Extract the [x, y] coordinate from the center of the cell holding the provided text.  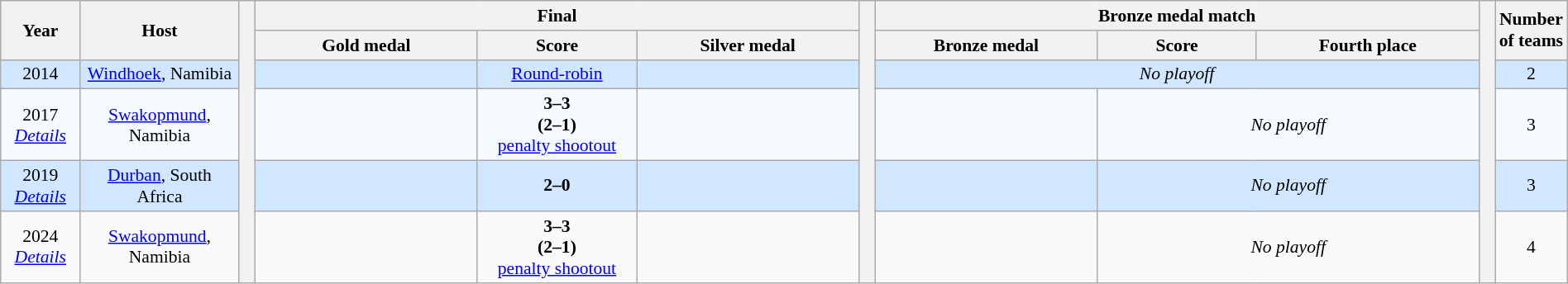
2024Details [41, 248]
Durban, South Africa [160, 187]
Bronze medal match [1177, 16]
Silver medal [748, 45]
Round-robin [557, 74]
Bronze medal [986, 45]
2019Details [41, 187]
Final [557, 16]
Gold medal [366, 45]
Number of teams [1532, 30]
Host [160, 30]
2 [1532, 74]
Fourth place [1368, 45]
2–0 [557, 187]
4 [1532, 248]
2014 [41, 74]
Year [41, 30]
Windhoek, Namibia [160, 74]
2017Details [41, 125]
